Scan for the cell matching the given text and deliver its (X, Y) coordinate at center. 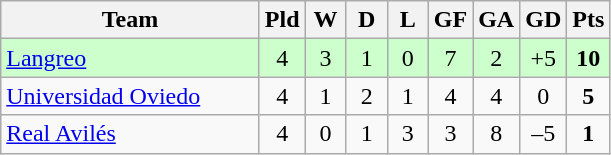
Real Avilés (130, 134)
7 (450, 58)
Universidad Oviedo (130, 96)
Pts (588, 20)
Langreo (130, 58)
GD (544, 20)
D (366, 20)
L (408, 20)
–5 (544, 134)
GF (450, 20)
10 (588, 58)
W (326, 20)
Team (130, 20)
+5 (544, 58)
Pld (282, 20)
5 (588, 96)
GA (496, 20)
8 (496, 134)
